Return the (X, Y) coordinate for the center point of the cell that contains the specified text.  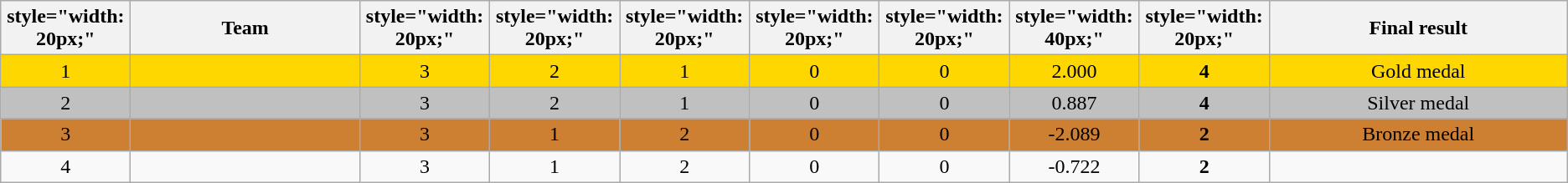
Final result (1418, 28)
-0.722 (1074, 166)
Gold medal (1418, 71)
style="width: 40px;" (1074, 28)
Silver medal (1418, 103)
Bronze medal (1418, 135)
Team (245, 28)
0.887 (1074, 103)
2.000 (1074, 71)
-2.089 (1074, 135)
